From the cell containing the given text, extract its center point as (X, Y) coordinate. 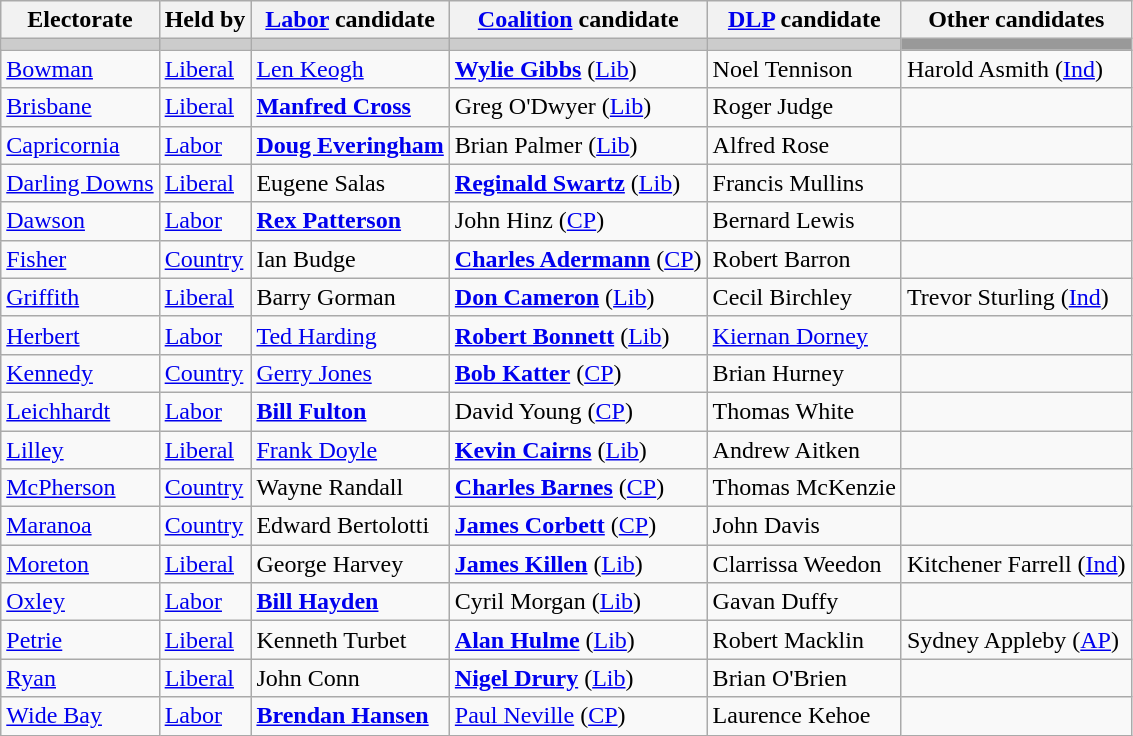
Bernard Lewis (804, 221)
Petrie (80, 640)
Gavan Duffy (804, 602)
Len Keogh (350, 69)
Bill Hayden (350, 602)
Francis Mullins (804, 183)
John Conn (350, 678)
James Killen (Lib) (578, 564)
Brian Hurney (804, 373)
Ryan (80, 678)
Clarrissa Weedon (804, 564)
Capricornia (80, 145)
Charles Barnes (CP) (578, 488)
Moreton (80, 564)
Alan Hulme (Lib) (578, 640)
Bill Fulton (350, 411)
McPherson (80, 488)
Kenneth Turbet (350, 640)
Robert Macklin (804, 640)
Other candidates (1016, 20)
Dawson (80, 221)
Paul Neville (CP) (578, 716)
Brendan Hansen (350, 716)
Greg O'Dwyer (Lib) (578, 107)
George Harvey (350, 564)
James Corbett (CP) (578, 526)
Edward Bertolotti (350, 526)
Electorate (80, 20)
Noel Tennison (804, 69)
Alfred Rose (804, 145)
Thomas McKenzie (804, 488)
Herbert (80, 335)
Gerry Jones (350, 373)
Thomas White (804, 411)
Robert Bonnett (Lib) (578, 335)
Held by (205, 20)
DLP candidate (804, 20)
Fisher (80, 259)
Lilley (80, 449)
Kiernan Dorney (804, 335)
Bob Katter (CP) (578, 373)
David Young (CP) (578, 411)
Griffith (80, 297)
Don Cameron (Lib) (578, 297)
Trevor Sturling (Ind) (1016, 297)
Wylie Gibbs (Lib) (578, 69)
Kennedy (80, 373)
Leichhardt (80, 411)
Bowman (80, 69)
Frank Doyle (350, 449)
Andrew Aitken (804, 449)
Doug Everingham (350, 145)
Eugene Salas (350, 183)
Cyril Morgan (Lib) (578, 602)
Ted Harding (350, 335)
John Davis (804, 526)
Sydney Appleby (AP) (1016, 640)
Brisbane (80, 107)
Manfred Cross (350, 107)
Barry Gorman (350, 297)
Kitchener Farrell (Ind) (1016, 564)
Brian O'Brien (804, 678)
Cecil Birchley (804, 297)
Laurence Kehoe (804, 716)
Oxley (80, 602)
Labor candidate (350, 20)
Nigel Drury (Lib) (578, 678)
Rex Patterson (350, 221)
Maranoa (80, 526)
Darling Downs (80, 183)
Kevin Cairns (Lib) (578, 449)
Charles Adermann (CP) (578, 259)
Brian Palmer (Lib) (578, 145)
Harold Asmith (Ind) (1016, 69)
John Hinz (CP) (578, 221)
Ian Budge (350, 259)
Wide Bay (80, 716)
Roger Judge (804, 107)
Coalition candidate (578, 20)
Wayne Randall (350, 488)
Robert Barron (804, 259)
Reginald Swartz (Lib) (578, 183)
